Provide the (X, Y) coordinate of the cell's center where the given text is located.  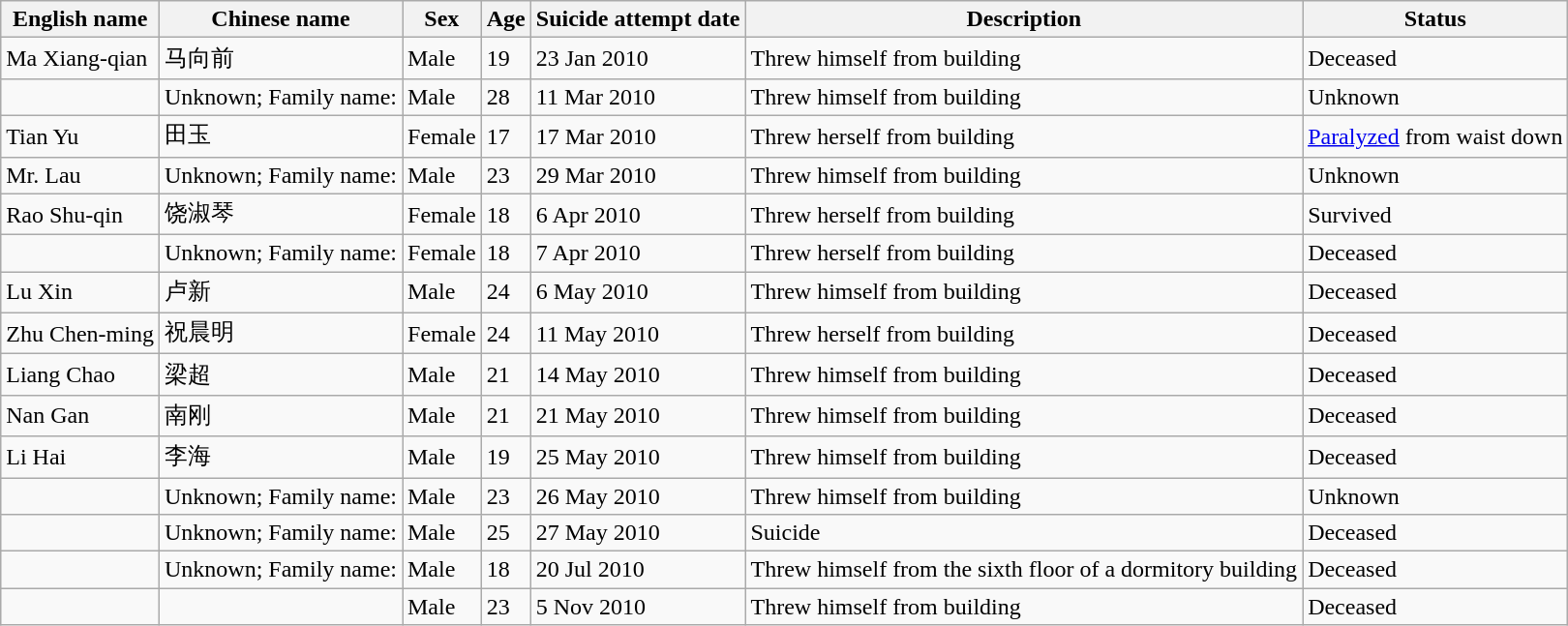
南刚 (281, 416)
Threw himself from the sixth floor of a dormitory building (1024, 570)
7 Apr 2010 (638, 253)
11 May 2010 (638, 333)
5 Nov 2010 (638, 607)
Liang Chao (80, 375)
Nan Gan (80, 416)
Description (1024, 19)
23 Jan 2010 (638, 58)
28 (505, 97)
卢新 (281, 292)
马向前 (281, 58)
Li Hai (80, 457)
Sex (442, 19)
Tian Yu (80, 135)
Rao Shu-qin (80, 215)
李海 (281, 457)
Suicide (1024, 533)
Status (1435, 19)
饶淑琴 (281, 215)
25 (505, 533)
Mr. Lau (80, 175)
Lu Xin (80, 292)
27 May 2010 (638, 533)
17 Mar 2010 (638, 135)
Ma Xiang-qian (80, 58)
Suicide attempt date (638, 19)
25 May 2010 (638, 457)
6 Apr 2010 (638, 215)
21 May 2010 (638, 416)
26 May 2010 (638, 496)
17 (505, 135)
Chinese name (281, 19)
Survived (1435, 215)
6 May 2010 (638, 292)
Paralyzed from waist down (1435, 135)
梁超 (281, 375)
田玉 (281, 135)
English name (80, 19)
29 Mar 2010 (638, 175)
20 Jul 2010 (638, 570)
Age (505, 19)
Zhu Chen-ming (80, 333)
11 Mar 2010 (638, 97)
祝晨明 (281, 333)
14 May 2010 (638, 375)
